Extract the (x, y) coordinate from the center of the cell holding the provided text.  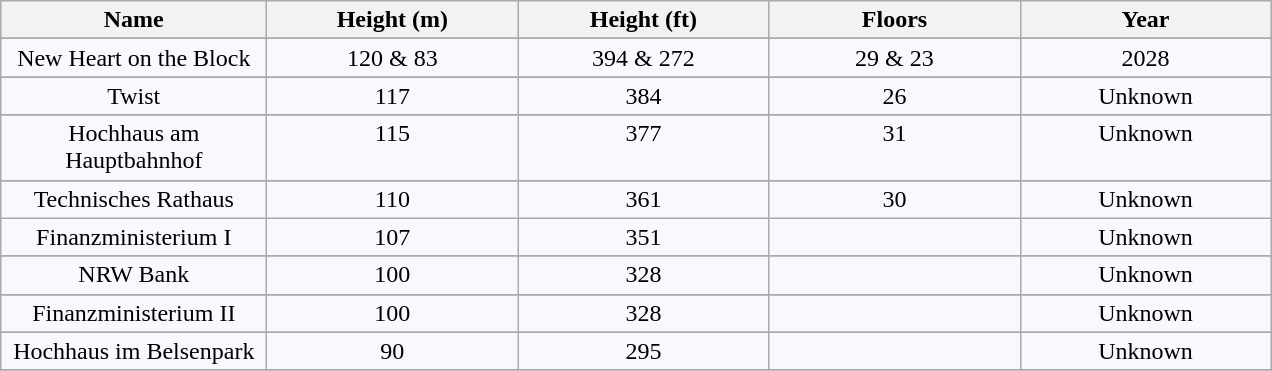
Hochhaus am Hauptbahnhof (134, 148)
Floors (894, 20)
377 (644, 148)
110 (392, 199)
Name (134, 20)
NRW Bank (134, 275)
Year (1146, 20)
29 & 23 (894, 58)
26 (894, 96)
Finanzministerium II (134, 313)
120 & 83 (392, 58)
361 (644, 199)
New Heart on the Block (134, 58)
295 (644, 351)
Height (ft) (644, 20)
Hochhaus im Belsenpark (134, 351)
117 (392, 96)
115 (392, 148)
Finanzministerium I (134, 237)
351 (644, 237)
90 (392, 351)
Twist (134, 96)
384 (644, 96)
Technisches Rathaus (134, 199)
Height (m) (392, 20)
107 (392, 237)
2028 (1146, 58)
30 (894, 199)
394 & 272 (644, 58)
31 (894, 148)
